Return [X, Y] of the center of cell containing provided text 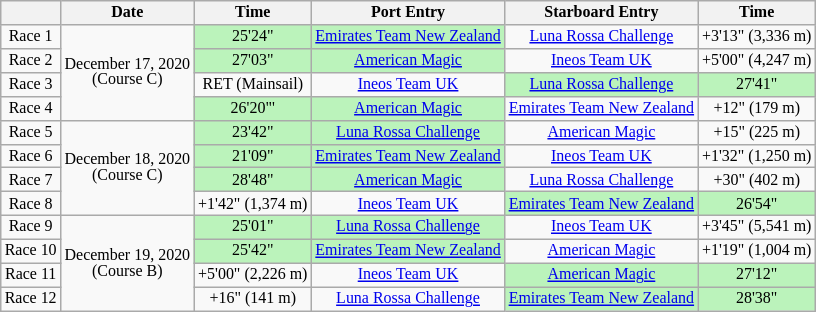
December 18, 2020 (Course C) [128, 168]
27'03" [252, 60]
Race 4 [31, 108]
Race 5 [31, 132]
December 17, 2020 (Course C) [128, 72]
+30" (402 m) [756, 180]
Race 12 [31, 299]
25'24" [252, 36]
Race 6 [31, 156]
+5'00" (4,247 m) [756, 60]
Race 10 [31, 251]
December 19, 2020 (Course B) [128, 263]
+1'42" (1,374 m) [252, 203]
Race 8 [31, 203]
Race 3 [31, 84]
+5'00" (2,226 m) [252, 275]
28'38" [756, 299]
28'48" [252, 180]
+1'32" (1,250 m) [756, 156]
25'42" [252, 251]
+16" (141 m) [252, 299]
Race 2 [31, 60]
26'54" [756, 203]
Race 7 [31, 180]
Race 9 [31, 227]
Port Entry [408, 12]
Race 11 [31, 275]
Date [128, 12]
23'42" [252, 132]
+12" (179 m) [756, 108]
+3'45" (5,541 m) [756, 227]
27'41" [756, 84]
+1'19" (1,004 m) [756, 251]
Race 1 [31, 36]
27'12" [756, 275]
RET (Mainsail) [252, 84]
25'01" [252, 227]
26'20"' [252, 108]
21'09" [252, 156]
+3'13" (3,336 m) [756, 36]
+15" (225 m) [756, 132]
Starboard Entry [602, 12]
